Capture the cell that displays the provided text and extract its [x, y] central coordinate. 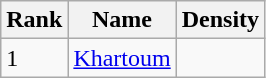
Density [220, 20]
Name [122, 20]
1 [34, 58]
Khartoum [122, 58]
Rank [34, 20]
